Identify which cell holds the provided text, then report its (X, Y) central coordinate. 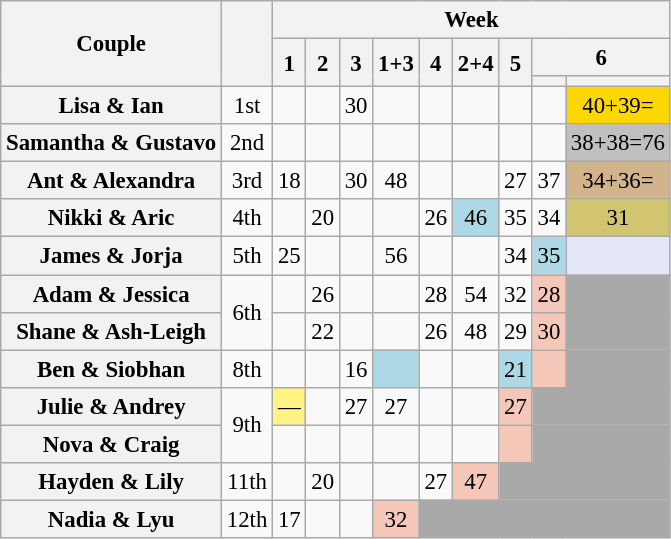
37 (548, 181)
James & Jorja (112, 256)
47 (475, 482)
1st (246, 106)
Week (472, 20)
Julie & Andrey (112, 406)
Shane & Ash-Leigh (112, 331)
2nd (246, 143)
9th (246, 424)
Ant & Alexandra (112, 181)
21 (516, 369)
Samantha & Gustavo (112, 143)
Hayden & Lily (112, 482)
12th (246, 519)
4 (436, 63)
3 (356, 63)
31 (618, 219)
16 (356, 369)
25 (290, 256)
46 (475, 219)
Lisa & Ian (112, 106)
6th (246, 312)
40+39= (618, 106)
Couple (112, 44)
8th (246, 369)
18 (290, 181)
5 (516, 63)
Nadia & Lyu (112, 519)
22 (322, 331)
54 (475, 294)
Nova & Craig (112, 444)
11th (246, 482)
6 (601, 58)
3rd (246, 181)
17 (290, 519)
Adam & Jessica (112, 294)
5th (246, 256)
38+38=76 (618, 143)
2+4 (475, 63)
2 (322, 63)
34+36= (618, 181)
1 (290, 63)
4th (246, 219)
1+3 (396, 63)
Nikki & Aric (112, 219)
56 (396, 256)
29 (516, 331)
Ben & Siobhan (112, 369)
— (290, 406)
